Capture the cell that displays the provided text and extract its [X, Y] central coordinate. 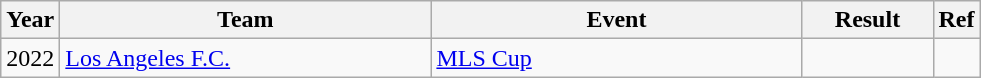
Ref [956, 20]
Event [616, 20]
Los Angeles F.C. [246, 58]
Team [246, 20]
Year [30, 20]
MLS Cup [616, 58]
Result [868, 20]
2022 [30, 58]
